Return (X, Y) of the center of cell containing provided text 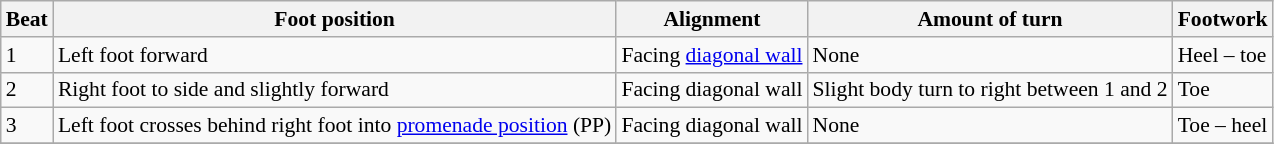
Amount of turn (990, 19)
3 (27, 126)
Left foot crosses behind right foot into promenade position (PP) (335, 126)
Footwork (1223, 19)
Right foot to side and slightly forward (335, 90)
Heel – toe (1223, 55)
Foot position (335, 19)
Slight body turn to right between 1 and 2 (990, 90)
Toe (1223, 90)
Toe – heel (1223, 126)
1 (27, 55)
2 (27, 90)
Alignment (712, 19)
Beat (27, 19)
Left foot forward (335, 55)
